Scan for the cell matching the given text and deliver its [x, y] coordinate at center. 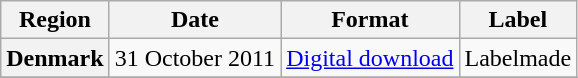
Digital download [370, 58]
Labelmade [518, 58]
Denmark [55, 58]
Region [55, 20]
31 October 2011 [194, 58]
Date [194, 20]
Label [518, 20]
Format [370, 20]
